Detect which cell encompasses the target text, then output its (x, y) center coordinate. 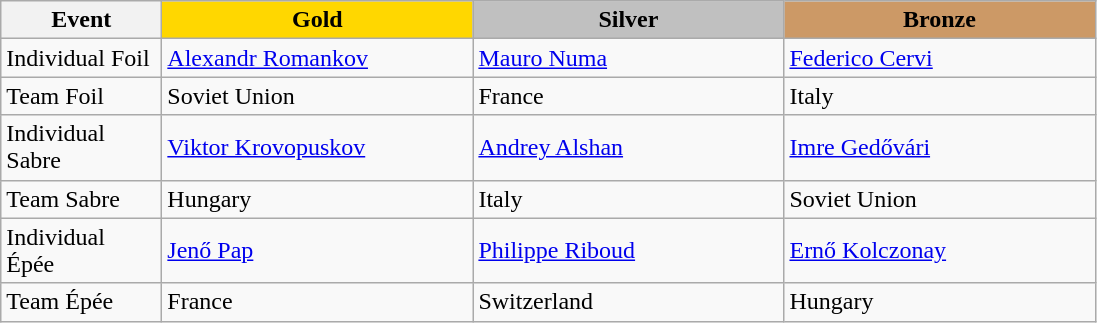
Alexandr Romankov (318, 58)
Individual Sabre (82, 148)
Philippe Riboud (628, 250)
Team Épée (82, 302)
Mauro Numa (628, 58)
Viktor Krovopuskov (318, 148)
Jenő Pap (318, 250)
Switzerland (628, 302)
Imre Gedővári (940, 148)
Individual Épée (82, 250)
Team Sabre (82, 199)
Team Foil (82, 96)
Andrey Alshan (628, 148)
Bronze (940, 20)
Event (82, 20)
Ernő Kolczonay (940, 250)
Silver (628, 20)
Individual Foil (82, 58)
Gold (318, 20)
Federico Cervi (940, 58)
